For the text-containing cell, return its midpoint in (X, Y) coordinate format. 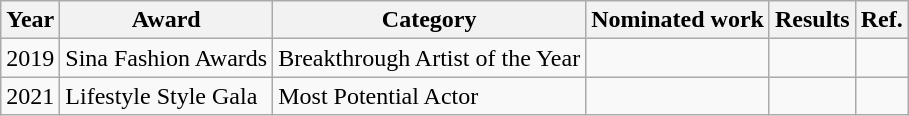
Breakthrough Artist of the Year (430, 58)
Results (812, 20)
Lifestyle Style Gala (166, 96)
Most Potential Actor (430, 96)
Award (166, 20)
2021 (30, 96)
Year (30, 20)
Ref. (882, 20)
Category (430, 20)
Nominated work (678, 20)
2019 (30, 58)
Sina Fashion Awards (166, 58)
